Pinpoint the cell where the given text exists, returning its [x, y] midpoint coordinate. 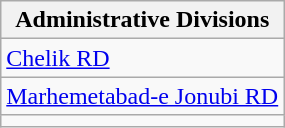
Administrative Divisions [142, 20]
Marhemetabad-e Jonubi RD [142, 96]
Chelik RD [142, 58]
